Capture the cell that displays the provided text and extract its (X, Y) central coordinate. 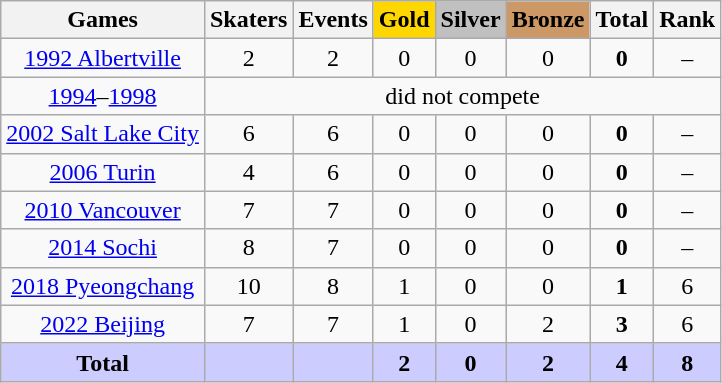
2010 Vancouver (103, 210)
10 (248, 286)
2014 Sochi (103, 248)
Gold (404, 20)
2018 Pyeongchang (103, 286)
Events (333, 20)
Skaters (248, 20)
3 (622, 324)
2022 Beijing (103, 324)
Silver (470, 20)
2006 Turin (103, 172)
Games (103, 20)
Bronze (548, 20)
1992 Albertville (103, 58)
did not compete (462, 96)
1994–1998 (103, 96)
Rank (688, 20)
2002 Salt Lake City (103, 134)
